Pinpoint the cell where the given text exists, returning its (X, Y) midpoint coordinate. 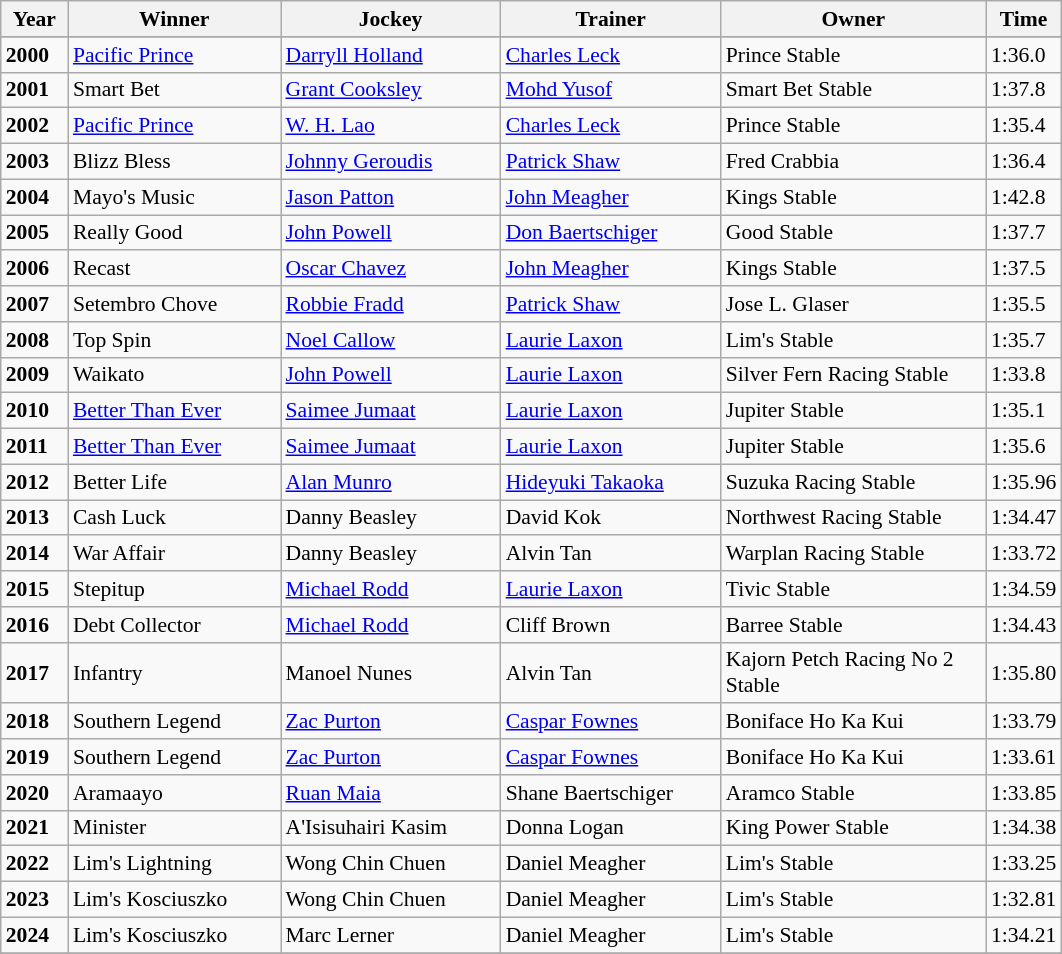
2000 (34, 55)
1:35.96 (1024, 482)
1:34.59 (1024, 589)
Cliff Brown (611, 625)
Jose L. Glaser (854, 304)
Infantry (174, 672)
Shane Baertschiger (611, 793)
2010 (34, 411)
1:37.7 (1024, 233)
Marc Lerner (390, 935)
1:42.8 (1024, 197)
Setembro Chove (174, 304)
2009 (34, 375)
Debt Collector (174, 625)
Smart Bet (174, 90)
1:36.0 (1024, 55)
1:33.85 (1024, 793)
Oscar Chavez (390, 269)
2008 (34, 340)
1:34.21 (1024, 935)
1:32.81 (1024, 900)
1:33.8 (1024, 375)
Alan Munro (390, 482)
1:35.4 (1024, 126)
2007 (34, 304)
Johnny Geroudis (390, 162)
Minister (174, 828)
1:34.38 (1024, 828)
Darryll Holland (390, 55)
Stepitup (174, 589)
1:35.80 (1024, 672)
2003 (34, 162)
Aramaayo (174, 793)
Don Baertschiger (611, 233)
2023 (34, 900)
Aramco Stable (854, 793)
1:35.6 (1024, 447)
Year (34, 19)
2001 (34, 90)
Owner (854, 19)
Winner (174, 19)
King Power Stable (854, 828)
Barree Stable (854, 625)
Warplan Racing Stable (854, 554)
1:33.72 (1024, 554)
Robbie Fradd (390, 304)
2021 (34, 828)
2004 (34, 197)
Ruan Maia (390, 793)
2012 (34, 482)
1:37.5 (1024, 269)
2020 (34, 793)
Lim's Lightning (174, 864)
Grant Cooksley (390, 90)
Blizz Bless (174, 162)
W. H. Lao (390, 126)
1:36.4 (1024, 162)
Fred Crabbia (854, 162)
1:35.1 (1024, 411)
Donna Logan (611, 828)
Silver Fern Racing Stable (854, 375)
Better Life (174, 482)
Good Stable (854, 233)
Really Good (174, 233)
Mayo's Music (174, 197)
David Kok (611, 518)
Recast (174, 269)
1:33.25 (1024, 864)
1:34.47 (1024, 518)
Noel Callow (390, 340)
1:33.79 (1024, 722)
2006 (34, 269)
1:34.43 (1024, 625)
1:35.5 (1024, 304)
Suzuka Racing Stable (854, 482)
2011 (34, 447)
1:37.8 (1024, 90)
Hideyuki Takaoka (611, 482)
A'Isisuhairi Kasim (390, 828)
2017 (34, 672)
2016 (34, 625)
Waikato (174, 375)
War Affair (174, 554)
Jason Patton (390, 197)
2024 (34, 935)
Smart Bet Stable (854, 90)
Top Spin (174, 340)
2014 (34, 554)
2022 (34, 864)
2013 (34, 518)
Tivic Stable (854, 589)
Mohd Yusof (611, 90)
Time (1024, 19)
2005 (34, 233)
2019 (34, 757)
Cash Luck (174, 518)
2015 (34, 589)
Kajorn Petch Racing No 2 Stable (854, 672)
Northwest Racing Stable (854, 518)
Trainer (611, 19)
1:35.7 (1024, 340)
2018 (34, 722)
Jockey (390, 19)
Manoel Nunes (390, 672)
2002 (34, 126)
1:33.61 (1024, 757)
